Provide the [x, y] coordinate of the cell's center where the given text is located.  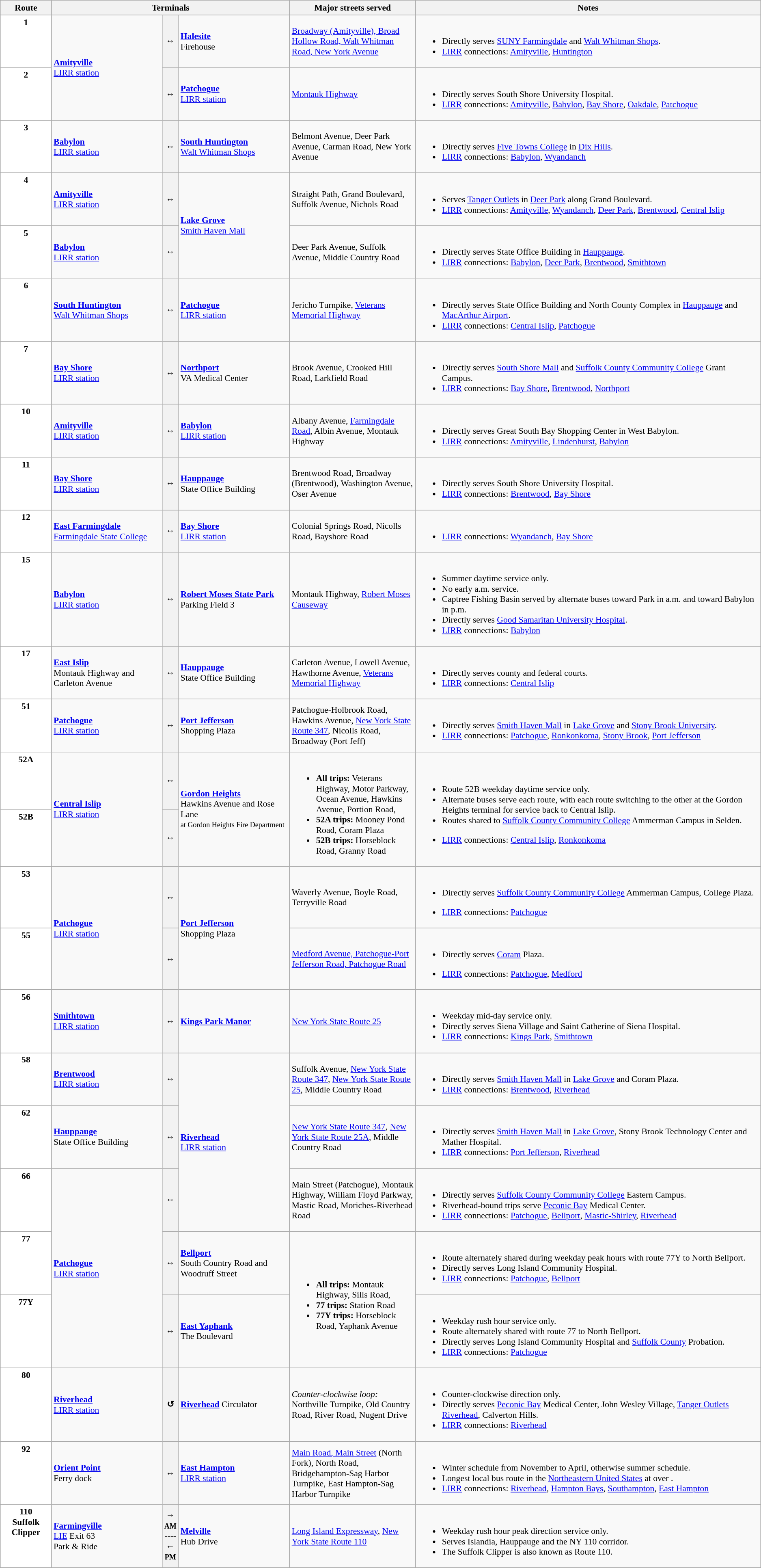
East HamptonLIRR station [234, 1473]
Directly serves Smith Haven Mall in Lake Grove and Coram Plaza.LIRR connections: Brentwood, Riverhead [588, 1079]
55 [26, 959]
3 [26, 147]
6 [26, 310]
Deer Park Avenue, Suffolk Avenue, Middle Country Road [353, 252]
Notes [588, 8]
Directly serves Smith Haven Mall in Lake Grove and Stony Brook University.LIRR connections: Patchogue, Ronkonkoma, Stony Brook, Port Jefferson [588, 726]
Medford Avenue, Patchogue-Port Jefferson Road, Patchogue Road [353, 959]
52B [26, 838]
52A [26, 781]
Orient PointFerry dock [107, 1473]
Lake GroveSmith Haven Mall [234, 226]
Broadway (Amityville), Broad Hollow Road, Walt Whitman Road, New York Avenue [353, 41]
→AM----←PM [170, 1536]
East Yaphank The Boulevard [234, 1331]
Directly serves Great South Bay Shopping Center in West Babylon.LIRR connections: Amityville, Lindenhurst, Babylon [588, 431]
New York State Route 347, New York State Route 25A, Middle Country Road [353, 1137]
Brentwood Road, Broadway (Brentwood), Washington Avenue, Oser Avenue [353, 484]
Directly serves Five Towns College in Dix Hills.LIRR connections: Babylon, Wyandanch [588, 147]
12 [26, 531]
Jericho Turnpike, Veterans Memorial Highway [353, 310]
110Suffolk Clipper [26, 1536]
Kings Park Manor [234, 1021]
New York State Route 25 [353, 1021]
Route [26, 8]
4 [26, 199]
Directly serves Coram Plaza.LIRR connections: Patchogue, Medford [588, 959]
HalesiteFirehouse [234, 41]
Directly serves SUNY Farmingdale and Walt Whitman Shops.LIRR connections: Amityville, Huntington [588, 41]
Gordon HeightsHawkins Avenue and Rose Laneat Gordon Heights Fire Department [234, 810]
Montauk Highway [353, 94]
Patchogue-Holbrook Road, Hawkins Avenue, New York State Route 347, Nicolls Road, Broadway (Port Jeff) [353, 726]
Carleton Avenue, Lowell Avenue, Hawthorne Avenue, Veterans Memorial Highway [353, 673]
SmithtownLIRR station [107, 1021]
Suffolk Avenue, New York State Route 347, New York State Route 25, Middle Country Road [353, 1079]
Terminals [170, 8]
66 [26, 1200]
Central IslipLIRR station [107, 810]
LIRR connections: Wyandanch, Bay Shore [588, 531]
77Y [26, 1331]
Directly serves South Shore University Hospital.LIRR connections: Brentwood, Bay Shore [588, 484]
Directly serves Smith Haven Mall in Lake Grove, Stony Brook Technology Center and Mather Hospital.LIRR connections: Port Jefferson, Riverhead [588, 1137]
Directly serves State Office Building in Hauppauge.LIRR connections: Babylon, Deer Park, Brentwood, Smithtown [588, 252]
Serves Tanger Outlets in Deer Park along Grand Boulevard.LIRR connections: Amityville, Wyandanch, Deer Park, Brentwood, Central Islip [588, 199]
1 [26, 41]
Directly serves State Office Building and North County Complex in Hauppauge and MacArthur Airport.LIRR connections: Central Islip, Patchogue [588, 310]
77 [26, 1263]
5 [26, 252]
Riverhead Circulator [234, 1405]
Belmont Avenue, Deer Park Avenue, Carman Road, New York Avenue [353, 147]
2 [26, 94]
↺ [170, 1405]
BellportSouth Country Road and Woodruff Street [234, 1263]
Major streets served [353, 8]
10 [26, 431]
Counter-clockwise loop:Northville Turnpike, Old Country Road, River Road, Nugent Drive [353, 1405]
FarmingvilleLIE Exit 63Park & Ride [107, 1536]
Brook Avenue, Crooked Hill Road, Larkfield Road [353, 373]
East IslipMontauk Highway and Carleton Avenue [107, 673]
7 [26, 373]
80 [26, 1405]
BrentwoodLIRR station [107, 1079]
Colonial Springs Road, Nicolls Road, Bayshore Road [353, 531]
NorthportVA Medical Center [234, 373]
All trips: Montauk Highway, Sills Road,77 trips: Station Road77Y trips: Horseblock Road, Yaphank Avenue [353, 1300]
Main Road, Main Street (North Fork), North Road, Bridgehampton-Sag Harbor Turnpike, East Hampton-Sag Harbor Turnpike [353, 1473]
Straight Path, Grand Boulevard, Suffolk Avenue, Nichols Road [353, 199]
East FarmingdaleFarmingdale State College [107, 531]
62 [26, 1137]
Montauk Highway, Robert Moses Causeway [353, 599]
51 [26, 726]
Directly serves Suffolk County Community College Ammerman Campus, College Plaza.LIRR connections: Patchogue [588, 898]
17 [26, 673]
Directly serves county and federal courts.LIRR connections: Central Islip [588, 673]
Weekday mid-day service only.Directly serves Siena Village and Saint Catherine of Siena Hospital.LIRR connections: Kings Park, Smithtown [588, 1021]
Robert Moses State ParkParking Field 3 [234, 599]
53 [26, 898]
15 [26, 599]
92 [26, 1473]
Directly serves South Shore Mall and Suffolk County Community College Grant Campus.LIRR connections: Bay Shore, Brentwood, Northport [588, 373]
56 [26, 1021]
Main Street (Patchogue), Montauk Highway, Wiiliam Floyd Parkway, Mastic Road, Moriches-Riverhead Road [353, 1200]
Waverly Avenue, Boyle Road, Terryville Road [353, 898]
Albany Avenue, Farmingdale Road, Albin Avenue, Montauk Highway [353, 431]
Directly serves South Shore University Hospital.LIRR connections: Amityville, Babylon, Bay Shore, Oakdale, Patchogue [588, 94]
MelvilleHub Drive [234, 1536]
Long Island Expressway, New York State Route 110 [353, 1536]
11 [26, 484]
58 [26, 1079]
Weekday rush hour peak direction service only.Serves Islandia, Hauppauge and the NY 110 corridor.The Suffolk Clipper is also known as Route 110. [588, 1536]
